Capture the cell that displays the provided text and extract its [X, Y] central coordinate. 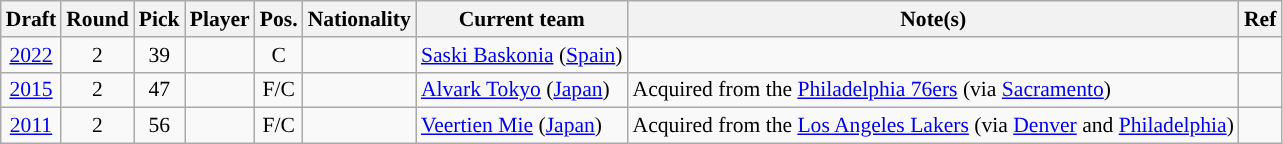
Player [220, 19]
56 [160, 126]
Draft [31, 19]
Pos. [279, 19]
2011 [31, 126]
39 [160, 55]
Nationality [360, 19]
Acquired from the Los Angeles Lakers (via Denver and Philadelphia) [934, 126]
Saski Baskonia (Spain) [522, 55]
Note(s) [934, 19]
2015 [31, 90]
2022 [31, 55]
Alvark Tokyo (Japan) [522, 90]
Pick [160, 19]
47 [160, 90]
Veertien Mie (Japan) [522, 126]
C [279, 55]
Ref [1260, 19]
Acquired from the Philadelphia 76ers (via Sacramento) [934, 90]
Current team [522, 19]
Round [98, 19]
